Capture the cell that displays the provided text and extract its [X, Y] central coordinate. 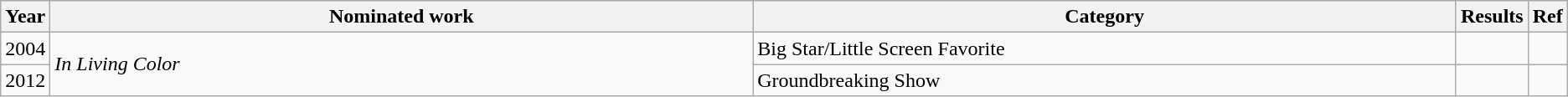
Year [25, 17]
Ref [1548, 17]
Groundbreaking Show [1105, 80]
Nominated work [402, 17]
Category [1105, 17]
In Living Color [402, 64]
2004 [25, 48]
2012 [25, 80]
Results [1492, 17]
Big Star/Little Screen Favorite [1105, 48]
